Search for the cell housing the specified text and yield its [X, Y] center coordinate. 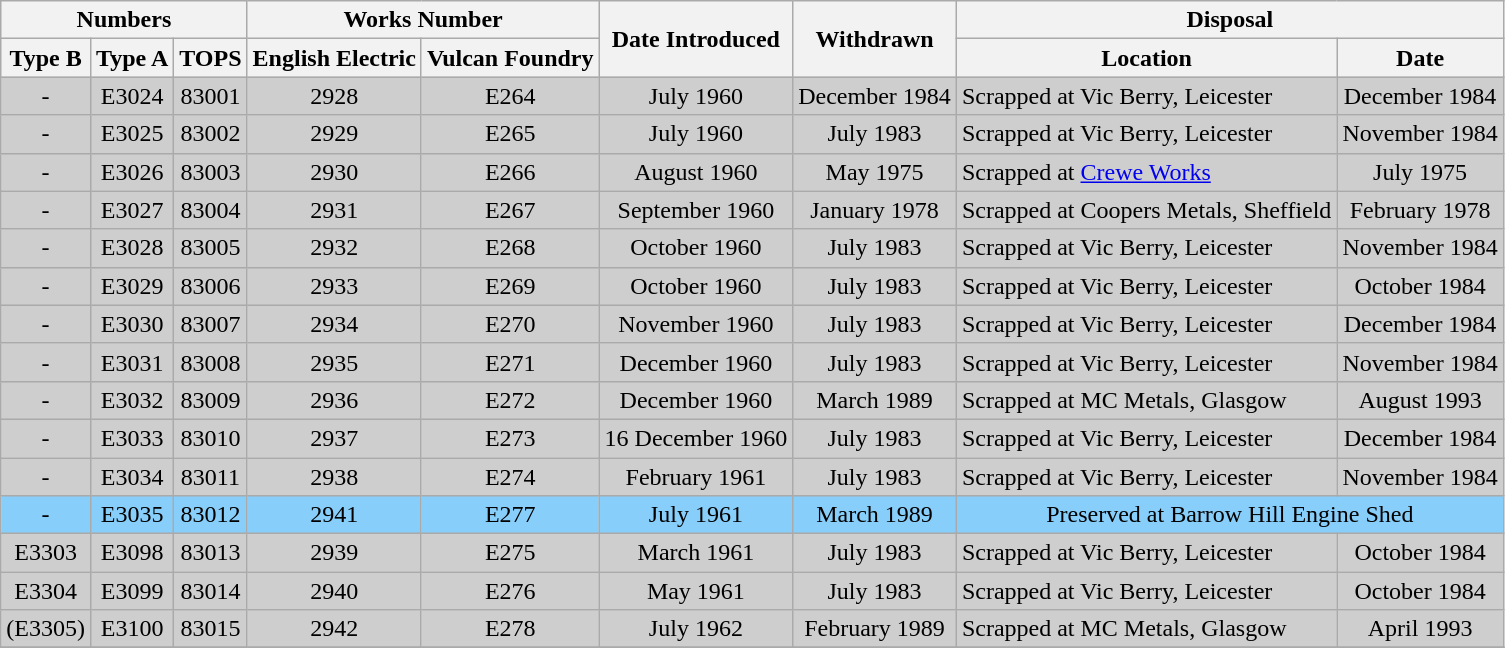
Type B [46, 58]
February 1978 [1420, 210]
2930 [334, 172]
July 1975 [1420, 172]
E3303 [46, 553]
2941 [334, 515]
E3031 [132, 362]
E269 [510, 286]
July 1961 [696, 515]
2932 [334, 248]
E3098 [132, 553]
83009 [210, 400]
E3100 [132, 629]
E268 [510, 248]
83008 [210, 362]
January 1978 [875, 210]
2931 [334, 210]
TOPS [210, 58]
E272 [510, 400]
16 December 1960 [696, 438]
83001 [210, 96]
83010 [210, 438]
Disposal [1230, 20]
E264 [510, 96]
Date [1420, 58]
2929 [334, 134]
2935 [334, 362]
Numbers [124, 20]
August 1960 [696, 172]
Vulcan Foundry [510, 58]
May 1975 [875, 172]
2939 [334, 553]
Date Introduced [696, 39]
Preserved at Barrow Hill Engine Shed [1230, 515]
Works Number [423, 20]
Withdrawn [875, 39]
February 1989 [875, 629]
83002 [210, 134]
E278 [510, 629]
E267 [510, 210]
Scrapped at Crewe Works [1146, 172]
E3024 [132, 96]
E3304 [46, 591]
E273 [510, 438]
83012 [210, 515]
2933 [334, 286]
E265 [510, 134]
May 1961 [696, 591]
August 1993 [1420, 400]
E274 [510, 477]
(E3305) [46, 629]
July 1962 [696, 629]
2938 [334, 477]
2936 [334, 400]
November 1960 [696, 324]
83014 [210, 591]
E3034 [132, 477]
E270 [510, 324]
E3029 [132, 286]
2934 [334, 324]
83003 [210, 172]
2942 [334, 629]
E3027 [132, 210]
83013 [210, 553]
E277 [510, 515]
E3099 [132, 591]
E3033 [132, 438]
83015 [210, 629]
E3035 [132, 515]
E3026 [132, 172]
E3025 [132, 134]
83004 [210, 210]
2940 [334, 591]
English Electric [334, 58]
2928 [334, 96]
83007 [210, 324]
83011 [210, 477]
E275 [510, 553]
E3032 [132, 400]
83005 [210, 248]
March 1961 [696, 553]
E3030 [132, 324]
E266 [510, 172]
83006 [210, 286]
E271 [510, 362]
E3028 [132, 248]
Location [1146, 58]
September 1960 [696, 210]
E276 [510, 591]
February 1961 [696, 477]
Type A [132, 58]
Scrapped at Coopers Metals, Sheffield [1146, 210]
2937 [334, 438]
April 1993 [1420, 629]
